Detect which cell encompasses the target text, then output its [x, y] center coordinate. 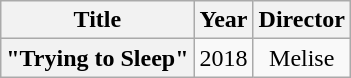
Director [302, 20]
Melise [302, 58]
Year [224, 20]
2018 [224, 58]
"Trying to Sleep" [98, 58]
Title [98, 20]
